From the cell containing the given text, extract its center point as (x, y) coordinate. 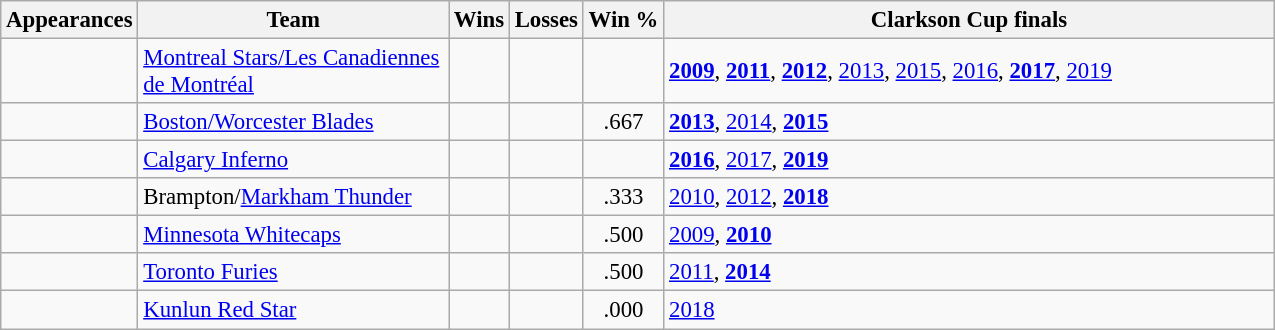
Appearances (70, 20)
2016, 2017, 2019 (970, 160)
2011, 2014 (970, 273)
.000 (623, 310)
Team (294, 20)
Montreal Stars/Les Canadiennes de Montréal (294, 72)
Toronto Furies (294, 273)
.667 (623, 122)
Minnesota Whitecaps (294, 235)
Kunlun Red Star (294, 310)
Calgary Inferno (294, 160)
2009, 2011, 2012, 2013, 2015, 2016, 2017, 2019 (970, 72)
2013, 2014, 2015 (970, 122)
2009, 2010 (970, 235)
Wins (478, 20)
Win % (623, 20)
Brampton/Markham Thunder (294, 197)
Clarkson Cup finals (970, 20)
Losses (546, 20)
2018 (970, 310)
.333 (623, 197)
2010, 2012, 2018 (970, 197)
Boston/Worcester Blades (294, 122)
